Output the [X, Y] coordinate of the center of the cell containing the given text.  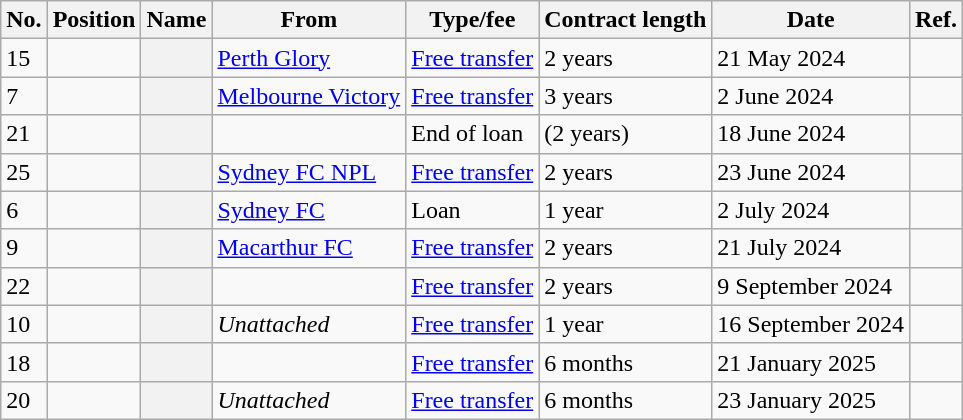
2 June 2024 [811, 96]
25 [24, 172]
23 January 2025 [811, 400]
Perth Glory [309, 58]
Position [94, 20]
21 May 2024 [811, 58]
Melbourne Victory [309, 96]
Sydney FC [309, 210]
3 years [626, 96]
9 [24, 248]
22 [24, 286]
Macarthur FC [309, 248]
21 January 2025 [811, 362]
16 September 2024 [811, 324]
9 September 2024 [811, 286]
No. [24, 20]
Ref. [936, 20]
10 [24, 324]
Name [176, 20]
End of loan [472, 134]
23 June 2024 [811, 172]
Contract length [626, 20]
2 July 2024 [811, 210]
20 [24, 400]
21 [24, 134]
7 [24, 96]
Loan [472, 210]
18 [24, 362]
6 [24, 210]
From [309, 20]
Sydney FC NPL [309, 172]
Type/fee [472, 20]
21 July 2024 [811, 248]
18 June 2024 [811, 134]
(2 years) [626, 134]
Date [811, 20]
15 [24, 58]
